Detect which cell encompasses the target text, then output its [X, Y] center coordinate. 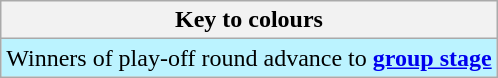
Key to colours [249, 20]
Winners of play-off round advance to group stage [249, 58]
